Provide the [X, Y] coordinate of the cell's center where the given text is located.  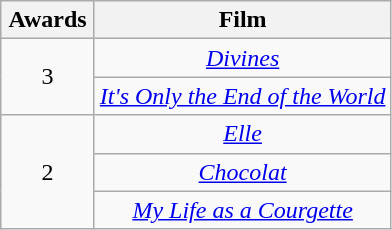
Awards [48, 20]
Elle [242, 134]
2 [48, 172]
Film [242, 20]
Chocolat [242, 172]
Divines [242, 58]
It's Only the End of the World [242, 96]
3 [48, 77]
My Life as a Courgette [242, 210]
